Determine the [x, y] coordinate at the center of the cell enclosing the given text.  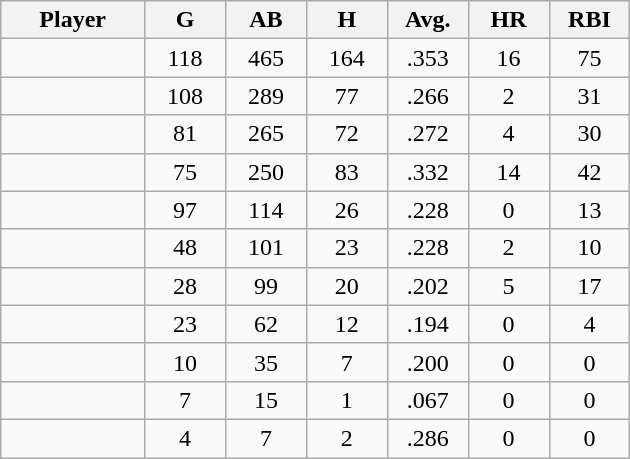
83 [346, 172]
HR [508, 20]
Avg. [428, 20]
17 [590, 286]
5 [508, 286]
.286 [428, 438]
101 [266, 248]
62 [266, 324]
Player [73, 20]
AB [266, 20]
77 [346, 96]
15 [266, 400]
.272 [428, 134]
G [186, 20]
RBI [590, 20]
.202 [428, 286]
31 [590, 96]
1 [346, 400]
465 [266, 58]
14 [508, 172]
20 [346, 286]
164 [346, 58]
72 [346, 134]
97 [186, 210]
.200 [428, 362]
16 [508, 58]
99 [266, 286]
28 [186, 286]
.067 [428, 400]
250 [266, 172]
42 [590, 172]
265 [266, 134]
30 [590, 134]
.332 [428, 172]
26 [346, 210]
12 [346, 324]
48 [186, 248]
13 [590, 210]
108 [186, 96]
118 [186, 58]
.266 [428, 96]
.194 [428, 324]
H [346, 20]
.353 [428, 58]
35 [266, 362]
289 [266, 96]
114 [266, 210]
81 [186, 134]
